Return the (X, Y) coordinate for the center point of the cell that contains the specified text.  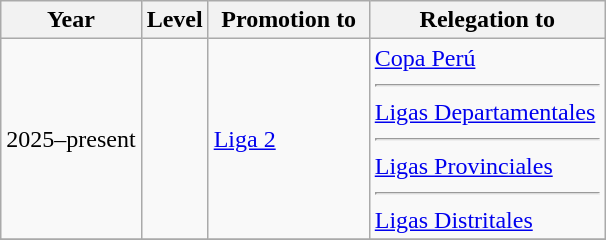
Copa Perú Ligas Departamentales Ligas Provinciales Ligas Distritales (487, 139)
Relegation to (487, 20)
Liga 2 (288, 139)
2025–present (71, 139)
Level (174, 20)
Promotion to (288, 20)
Year (71, 20)
